Identify which cell holds the provided text, then report its [x, y] central coordinate. 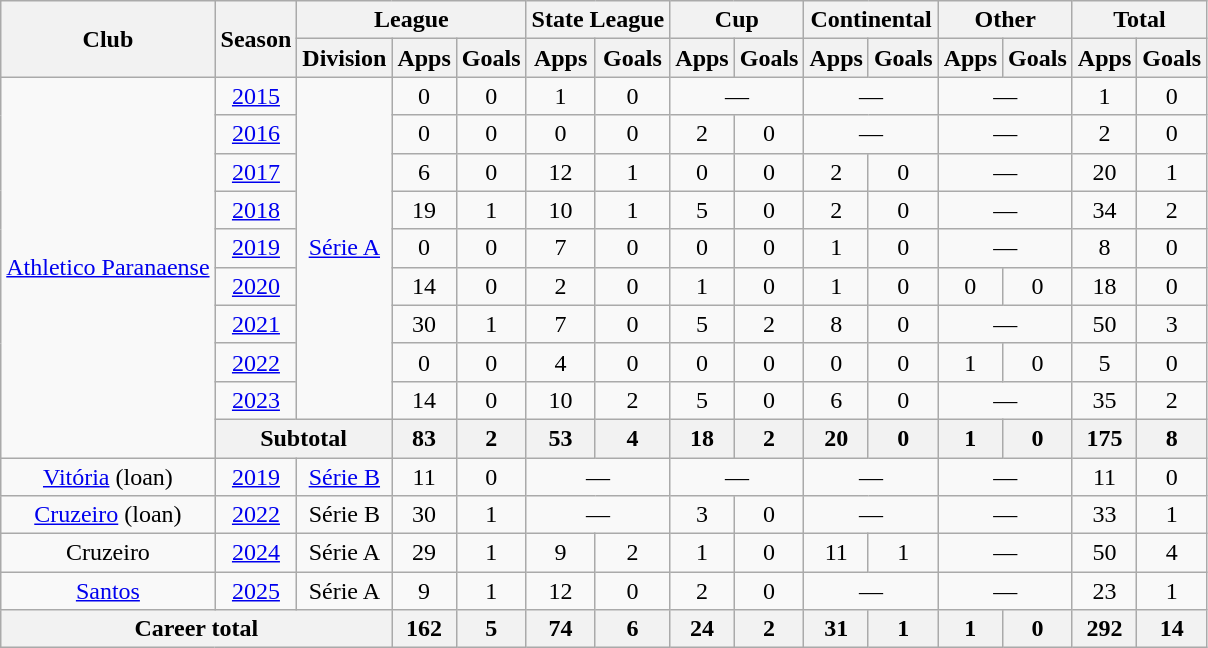
2025 [256, 591]
2021 [256, 324]
Division [344, 58]
2015 [256, 96]
Season [256, 39]
2024 [256, 553]
Total [1139, 20]
23 [1104, 591]
83 [424, 438]
19 [424, 210]
Club [108, 39]
35 [1104, 400]
175 [1104, 438]
Other [1005, 20]
Cup [737, 20]
2017 [256, 172]
53 [560, 438]
Continental [871, 20]
Subtotal [304, 438]
Santos [108, 591]
Athletico Paranaense [108, 268]
34 [1104, 210]
292 [1104, 629]
2016 [256, 134]
Vitória (loan) [108, 477]
Cruzeiro (loan) [108, 515]
74 [560, 629]
33 [1104, 515]
24 [702, 629]
2020 [256, 286]
29 [424, 553]
2018 [256, 210]
Career total [196, 629]
31 [836, 629]
State League [598, 20]
League [412, 20]
162 [424, 629]
2023 [256, 400]
Cruzeiro [108, 553]
